Return [X, Y] of the center of cell containing provided text 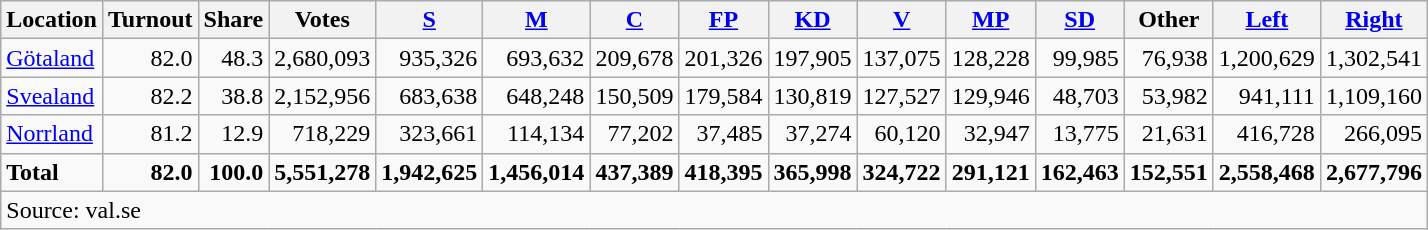
152,551 [1168, 172]
13,775 [1080, 134]
Location [52, 20]
935,326 [430, 58]
648,248 [536, 96]
1,942,625 [430, 172]
53,982 [1168, 96]
48,703 [1080, 96]
5,551,278 [322, 172]
C [634, 20]
MP [990, 20]
2,680,093 [322, 58]
Other [1168, 20]
Left [1266, 20]
99,985 [1080, 58]
693,632 [536, 58]
48.3 [234, 58]
81.2 [150, 134]
114,134 [536, 134]
82.2 [150, 96]
38.8 [234, 96]
1,456,014 [536, 172]
437,389 [634, 172]
Norrland [52, 134]
323,661 [430, 134]
21,631 [1168, 134]
209,678 [634, 58]
137,075 [902, 58]
Svealand [52, 96]
365,998 [812, 172]
162,463 [1080, 172]
179,584 [724, 96]
129,946 [990, 96]
SD [1080, 20]
Götaland [52, 58]
M [536, 20]
418,395 [724, 172]
1,302,541 [1374, 58]
324,722 [902, 172]
127,527 [902, 96]
S [430, 20]
2,677,796 [1374, 172]
201,326 [724, 58]
197,905 [812, 58]
76,938 [1168, 58]
Share [234, 20]
KD [812, 20]
1,200,629 [1266, 58]
1,109,160 [1374, 96]
60,120 [902, 134]
941,111 [1266, 96]
416,728 [1266, 134]
FP [724, 20]
V [902, 20]
Votes [322, 20]
2,558,468 [1266, 172]
Turnout [150, 20]
Source: val.se [714, 210]
718,229 [322, 134]
77,202 [634, 134]
2,152,956 [322, 96]
150,509 [634, 96]
100.0 [234, 172]
266,095 [1374, 134]
32,947 [990, 134]
37,485 [724, 134]
Right [1374, 20]
683,638 [430, 96]
291,121 [990, 172]
37,274 [812, 134]
130,819 [812, 96]
Total [52, 172]
12.9 [234, 134]
128,228 [990, 58]
